Return [x, y] of the center of cell containing provided text 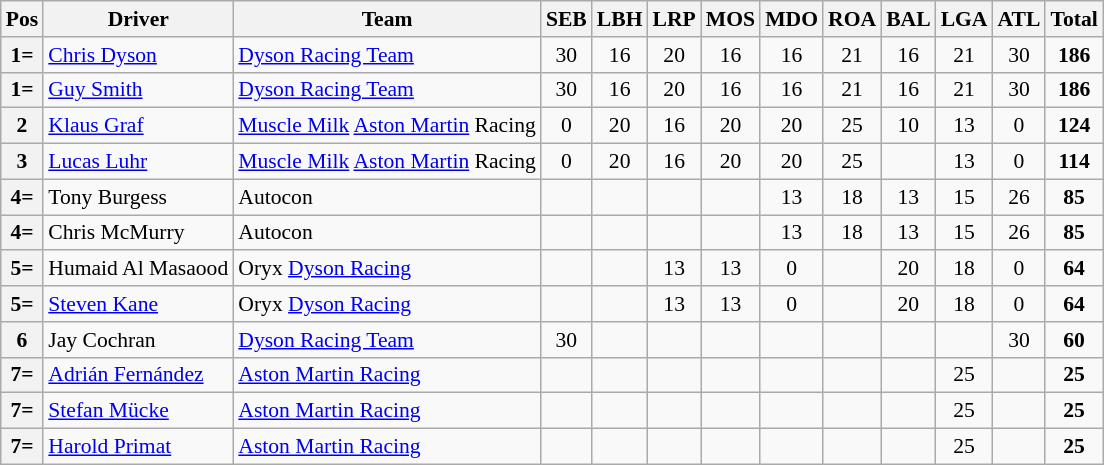
Guy Smith [138, 90]
Steven Kane [138, 304]
SEB [566, 19]
124 [1074, 126]
ATL [1020, 19]
Klaus Graf [138, 126]
MDO [792, 19]
Stefan Mücke [138, 411]
MOS [730, 19]
Driver [138, 19]
Chris Dyson [138, 55]
3 [22, 162]
LBH [620, 19]
Tony Burgess [138, 197]
BAL [908, 19]
Pos [22, 19]
2 [22, 126]
Total [1074, 19]
Humaid Al Masaood [138, 269]
Chris McMurry [138, 233]
Lucas Luhr [138, 162]
Jay Cochran [138, 340]
LGA [964, 19]
6 [22, 340]
ROA [852, 19]
LRP [674, 19]
60 [1074, 340]
Adrián Fernández [138, 375]
Harold Primat [138, 447]
10 [908, 126]
Team [387, 19]
114 [1074, 162]
